Return (X, Y) of the center of cell containing provided text 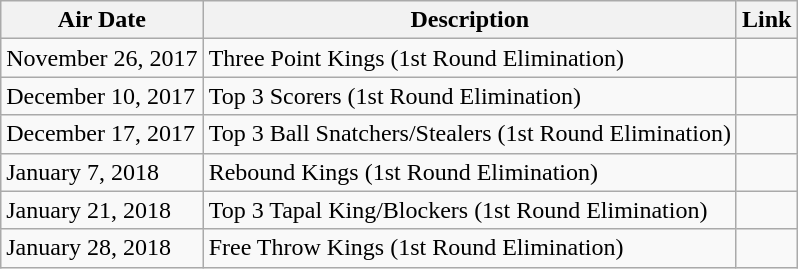
January 21, 2018 (102, 210)
Top 3 Scorers (1st Round Elimination) (470, 96)
Rebound Kings (1st Round Elimination) (470, 172)
Free Throw Kings (1st Round Elimination) (470, 248)
December 10, 2017 (102, 96)
January 28, 2018 (102, 248)
Top 3 Ball Snatchers/Stealers (1st Round Elimination) (470, 134)
Description (470, 20)
Three Point Kings (1st Round Elimination) (470, 58)
Link (766, 20)
January 7, 2018 (102, 172)
December 17, 2017 (102, 134)
Air Date (102, 20)
Top 3 Tapal King/Blockers (1st Round Elimination) (470, 210)
November 26, 2017 (102, 58)
